For the text-containing cell, return its midpoint in (X, Y) coordinate format. 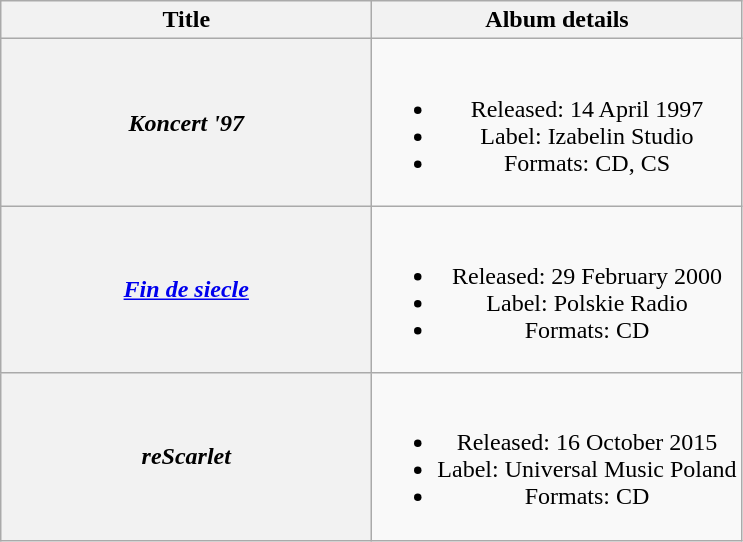
Koncert '97 (186, 122)
Album details (557, 20)
Released: 16 October 2015Label: Universal Music PolandFormats: CD (557, 456)
reScarlet (186, 456)
Title (186, 20)
Fin de siecle (186, 290)
Released: 29 February 2000Label: Polskie RadioFormats: CD (557, 290)
Released: 14 April 1997Label: Izabelin StudioFormats: CD, CS (557, 122)
